Return (x, y) of the center of cell containing provided text 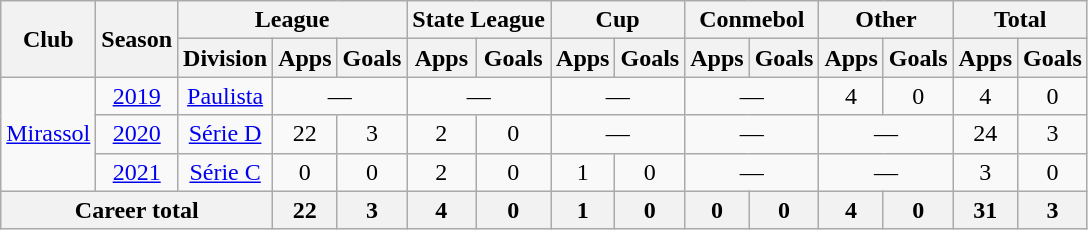
Paulista (226, 96)
Cup (618, 20)
Série C (226, 172)
Career total (137, 210)
Club (48, 39)
Mirassol (48, 134)
2019 (137, 96)
League (292, 20)
Conmebol (752, 20)
State League (479, 20)
Other (886, 20)
31 (985, 210)
Division (226, 58)
2020 (137, 134)
Série D (226, 134)
24 (985, 134)
2021 (137, 172)
Total (1020, 20)
Season (137, 39)
